Return [X, Y] of the center of cell containing provided text 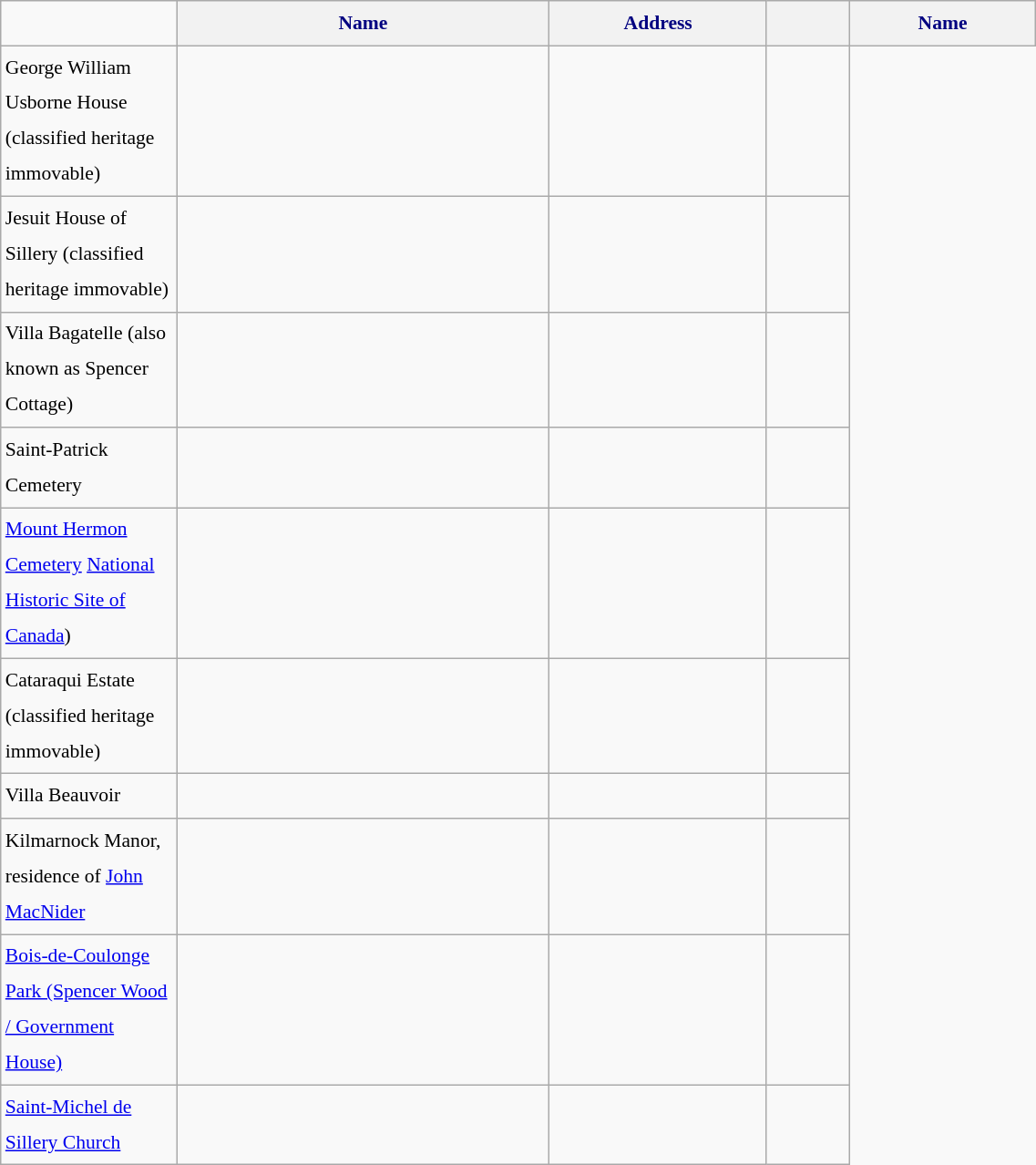
Jesuit House of Sillery (classified heritage immovable) [89, 255]
Villa Bagatelle (also known as Spencer Cottage) [89, 370]
Kilmarnock Manor, residence of John MacNider [89, 877]
Address [658, 24]
Cataraqui Estate (classified heritage immovable) [89, 717]
Villa Beauvoir [89, 797]
Mount Hermon Cemetery National Historic Site of Canada) [89, 583]
Saint-Patrick Cemetery [89, 468]
Bois-de-Coulonge Park (Spencer Wood / Government House) [89, 1010]
George William Usborne House (classified heritage immovable) [89, 121]
Saint-Michel de Sillery Church [89, 1125]
